Output the [X, Y] coordinate of the center of the cell containing the given text.  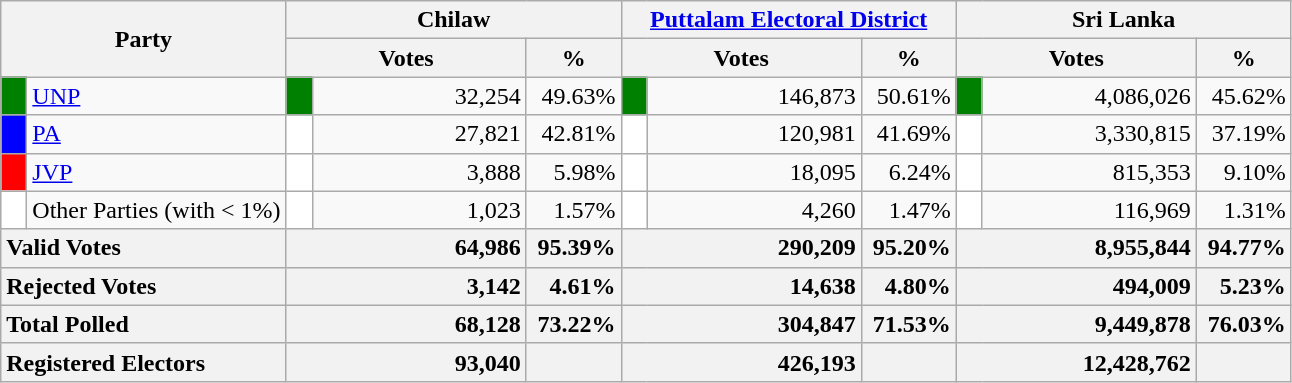
1.47% [908, 210]
42.81% [574, 134]
116,969 [1089, 210]
4,086,026 [1089, 96]
49.63% [574, 96]
94.77% [1244, 248]
50.61% [908, 96]
Chilaw [454, 20]
9,449,878 [1076, 324]
Puttalam Electoral District [788, 20]
304,847 [741, 324]
71.53% [908, 324]
1,023 [419, 210]
UNP [156, 96]
Registered Electors [144, 362]
3,330,815 [1089, 134]
426,193 [741, 362]
6.24% [908, 172]
494,009 [1076, 286]
37.19% [1244, 134]
Other Parties (with < 1%) [156, 210]
PA [156, 134]
1.31% [1244, 210]
JVP [156, 172]
Party [144, 39]
3,142 [406, 286]
93,040 [406, 362]
290,209 [741, 248]
95.39% [574, 248]
64,986 [406, 248]
Valid Votes [144, 248]
18,095 [754, 172]
41.69% [908, 134]
5.23% [1244, 286]
146,873 [754, 96]
76.03% [1244, 324]
4.80% [908, 286]
12,428,762 [1076, 362]
Sri Lanka [1124, 20]
8,955,844 [1076, 248]
815,353 [1089, 172]
27,821 [419, 134]
45.62% [1244, 96]
Total Polled [144, 324]
4,260 [754, 210]
Rejected Votes [144, 286]
4.61% [574, 286]
95.20% [908, 248]
1.57% [574, 210]
68,128 [406, 324]
9.10% [1244, 172]
120,981 [754, 134]
3,888 [419, 172]
32,254 [419, 96]
14,638 [741, 286]
73.22% [574, 324]
5.98% [574, 172]
